Scan for the cell matching the given text and deliver its (x, y) coordinate at center. 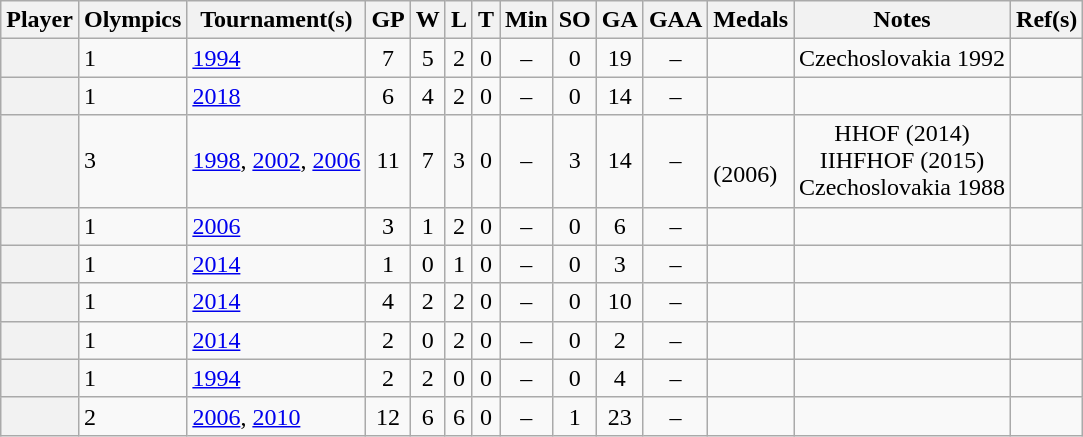
Ref(s) (1047, 20)
Medals (751, 20)
11 (388, 161)
Notes (902, 20)
19 (620, 58)
GA (620, 20)
1998, 2002, 2006 (276, 161)
2006, 2010 (276, 416)
12 (388, 416)
Tournament(s) (276, 20)
2018 (276, 96)
Olympics (132, 20)
W (428, 20)
Player (40, 20)
(2006) (751, 161)
10 (620, 302)
T (486, 20)
SO (574, 20)
L (458, 20)
23 (620, 416)
5 (428, 58)
Czechoslovakia 1992 (902, 58)
Min (527, 20)
GP (388, 20)
HHOF (2014) IIHFHOF (2015)Czechoslovakia 1988 (902, 161)
GAA (675, 20)
2006 (276, 226)
